Determine the (x, y) coordinate at the center of the cell enclosing the given text.  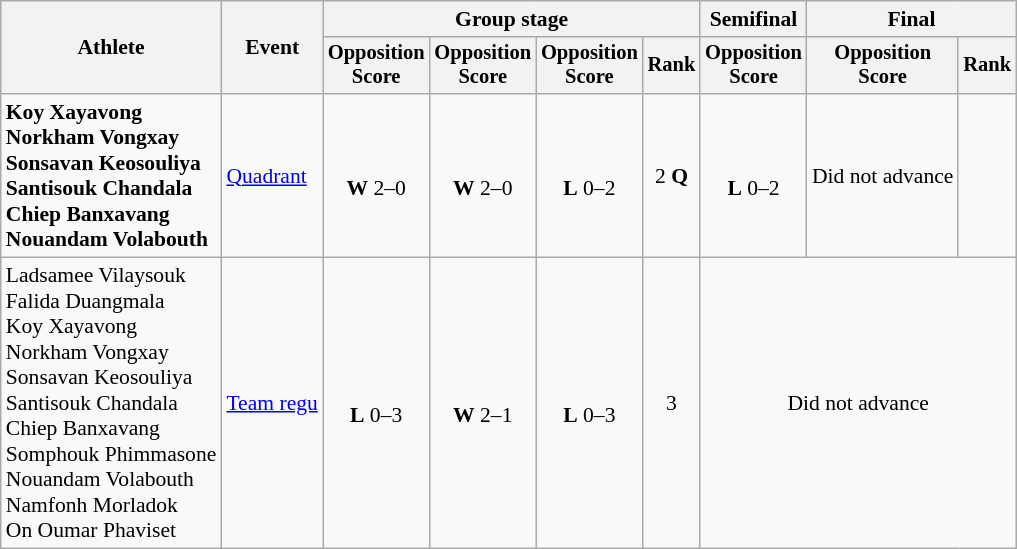
W 2–1 (482, 404)
Koy XayavongNorkham VongxaySonsavan KeosouliyaSantisouk ChandalaChiep BanxavangNouandam Volabouth (112, 176)
Semifinal (754, 19)
Quadrant (272, 176)
Final (912, 19)
Group stage (512, 19)
Event (272, 48)
Athlete (112, 48)
3 (672, 404)
Team regu (272, 404)
2 Q (672, 176)
